Locate the cell with the specified text and output its [x, y] center coordinate. 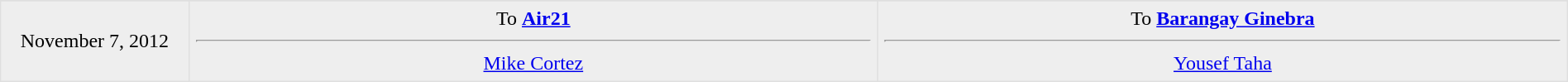
November 7, 2012 [94, 41]
To Barangay GinebraYousef Taha [1223, 41]
To Air21Mike Cortez [533, 41]
